Determine the [x, y] coordinate at the center of the cell enclosing the given text.  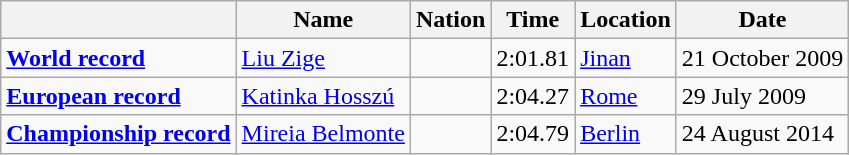
29 July 2009 [762, 96]
European record [118, 96]
Berlin [626, 134]
2:04.79 [533, 134]
Championship record [118, 134]
Time [533, 20]
Date [762, 20]
Rome [626, 96]
2:01.81 [533, 58]
Mireia Belmonte [323, 134]
24 August 2014 [762, 134]
2:04.27 [533, 96]
21 October 2009 [762, 58]
Katinka Hosszú [323, 96]
Nation [450, 20]
Liu Zige [323, 58]
Location [626, 20]
World record [118, 58]
Jinan [626, 58]
Name [323, 20]
